Pinpoint the cell where the given text exists, returning its [X, Y] midpoint coordinate. 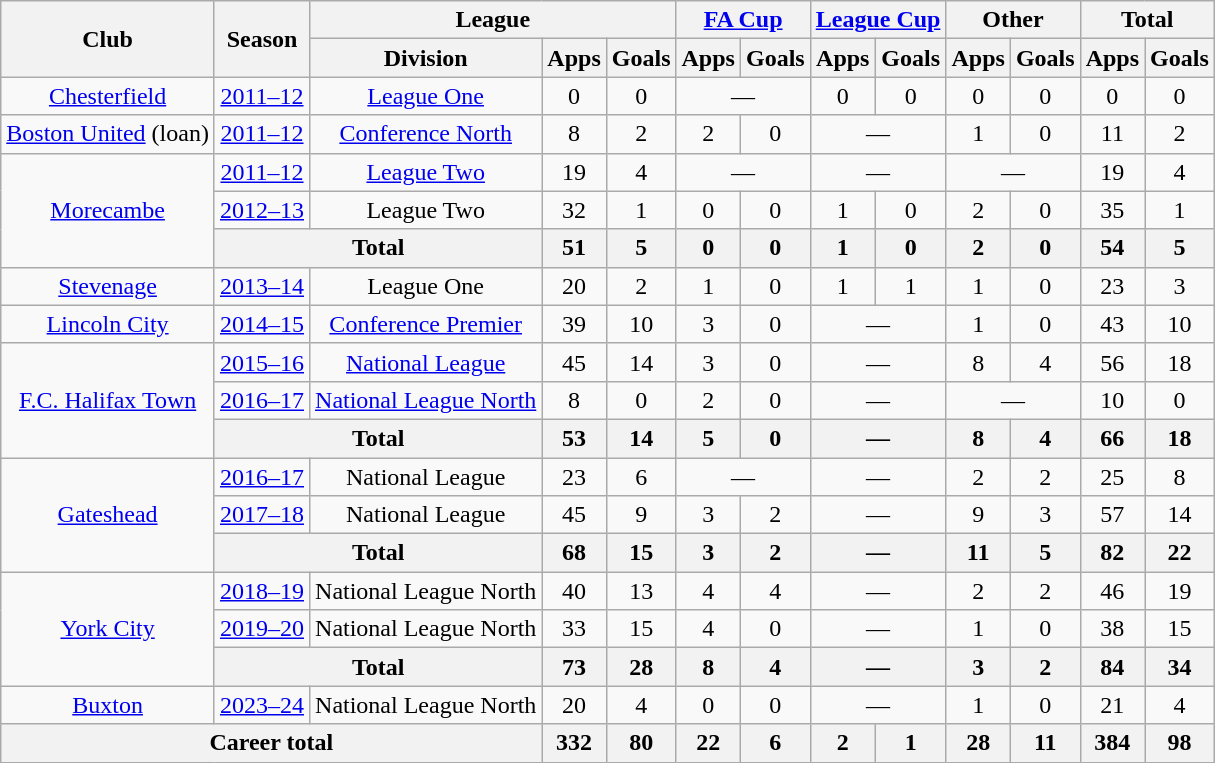
40 [574, 591]
35 [1112, 210]
98 [1180, 743]
FA Cup [743, 20]
2012–13 [262, 210]
34 [1180, 667]
Buxton [108, 705]
York City [108, 629]
82 [1112, 553]
2014–15 [262, 324]
Division [426, 58]
Conference Premier [426, 324]
2013–14 [262, 286]
2019–20 [262, 629]
13 [641, 591]
Career total [272, 743]
Conference North [426, 134]
Boston United (loan) [108, 134]
League [493, 20]
League Cup [878, 20]
43 [1112, 324]
2018–19 [262, 591]
32 [574, 210]
Other [1013, 20]
Gateshead [108, 515]
73 [574, 667]
Season [262, 39]
46 [1112, 591]
54 [1112, 248]
33 [574, 629]
56 [1112, 362]
68 [574, 553]
57 [1112, 515]
Stevenage [108, 286]
F.C. Halifax Town [108, 400]
Chesterfield [108, 96]
25 [1112, 477]
332 [574, 743]
384 [1112, 743]
2017–18 [262, 515]
80 [641, 743]
Club [108, 39]
66 [1112, 438]
39 [574, 324]
21 [1112, 705]
Lincoln City [108, 324]
2023–24 [262, 705]
51 [574, 248]
Morecambe [108, 210]
84 [1112, 667]
2015–16 [262, 362]
38 [1112, 629]
53 [574, 438]
